Pinpoint the cell where the given text exists, returning its [x, y] midpoint coordinate. 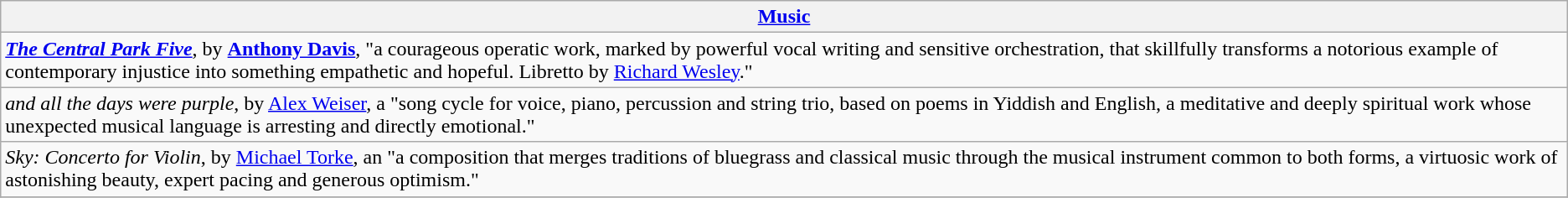
Music [784, 17]
